Pinpoint the cell where the given text exists, returning its (X, Y) midpoint coordinate. 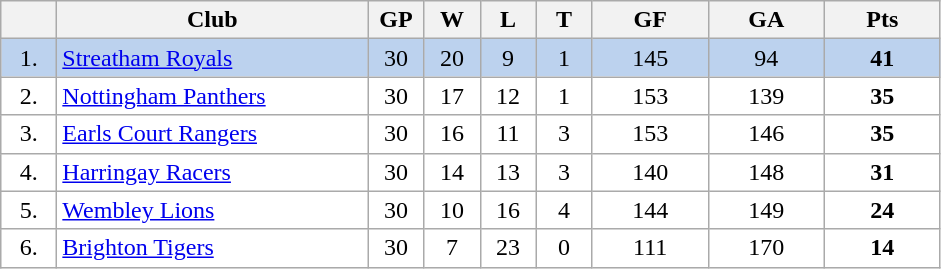
12 (508, 96)
41 (882, 58)
146 (766, 134)
144 (650, 210)
T (564, 20)
148 (766, 172)
23 (508, 248)
10 (452, 210)
W (452, 20)
24 (882, 210)
Harringay Racers (212, 172)
Wembley Lions (212, 210)
1. (29, 58)
Brighton Tigers (212, 248)
11 (508, 134)
94 (766, 58)
Streatham Royals (212, 58)
4. (29, 172)
5. (29, 210)
0 (564, 248)
170 (766, 248)
149 (766, 210)
140 (650, 172)
2. (29, 96)
31 (882, 172)
6. (29, 248)
Club (212, 20)
139 (766, 96)
3. (29, 134)
20 (452, 58)
9 (508, 58)
L (508, 20)
GF (650, 20)
17 (452, 96)
13 (508, 172)
145 (650, 58)
111 (650, 248)
7 (452, 248)
Pts (882, 20)
GA (766, 20)
GP (396, 20)
Earls Court Rangers (212, 134)
4 (564, 210)
Nottingham Panthers (212, 96)
